Return the [x, y] coordinate for the center point of the cell that contains the specified text.  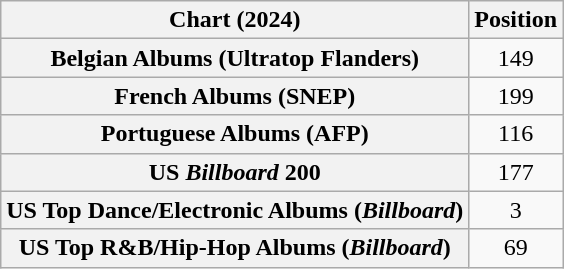
Belgian Albums (Ultratop Flanders) [235, 58]
US Billboard 200 [235, 172]
177 [516, 172]
69 [516, 248]
116 [516, 134]
Position [516, 20]
US Top Dance/Electronic Albums (Billboard) [235, 210]
French Albums (SNEP) [235, 96]
199 [516, 96]
149 [516, 58]
Chart (2024) [235, 20]
3 [516, 210]
US Top R&B/Hip-Hop Albums (Billboard) [235, 248]
Portuguese Albums (AFP) [235, 134]
